Return the [X, Y] coordinate for the center point of the cell that contains the specified text.  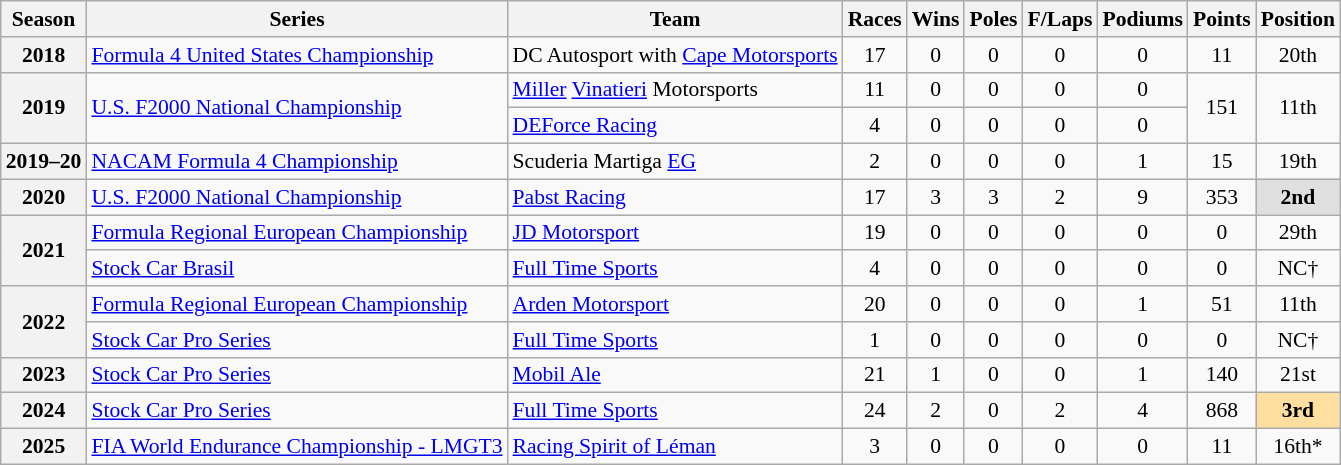
DEForce Racing [676, 126]
2nd [1298, 197]
19th [1298, 162]
Arden Motorsport [676, 304]
2019 [44, 108]
Mobil Ale [676, 375]
2024 [44, 411]
2022 [44, 322]
Racing Spirit of Léman [676, 447]
Poles [993, 19]
Pabst Racing [676, 197]
Stock Car Brasil [296, 269]
20th [1298, 55]
2018 [44, 55]
Scuderia Martiga EG [676, 162]
19 [875, 233]
Team [676, 19]
29th [1298, 233]
20 [875, 304]
868 [1222, 411]
140 [1222, 375]
51 [1222, 304]
21 [875, 375]
NACAM Formula 4 Championship [296, 162]
21st [1298, 375]
Miller Vinatieri Motorsports [676, 90]
FIA World Endurance Championship - LMGT3 [296, 447]
F/Laps [1060, 19]
2020 [44, 197]
Points [1222, 19]
15 [1222, 162]
2021 [44, 250]
JD Motorsport [676, 233]
Series [296, 19]
16th* [1298, 447]
151 [1222, 108]
Races [875, 19]
Podiums [1142, 19]
353 [1222, 197]
9 [1142, 197]
2025 [44, 447]
DC Autosport with Cape Motorsports [676, 55]
Position [1298, 19]
Season [44, 19]
3rd [1298, 411]
2019–20 [44, 162]
Wins [936, 19]
24 [875, 411]
Formula 4 United States Championship [296, 55]
2023 [44, 375]
